Scan for the cell matching the given text and deliver its (X, Y) coordinate at center. 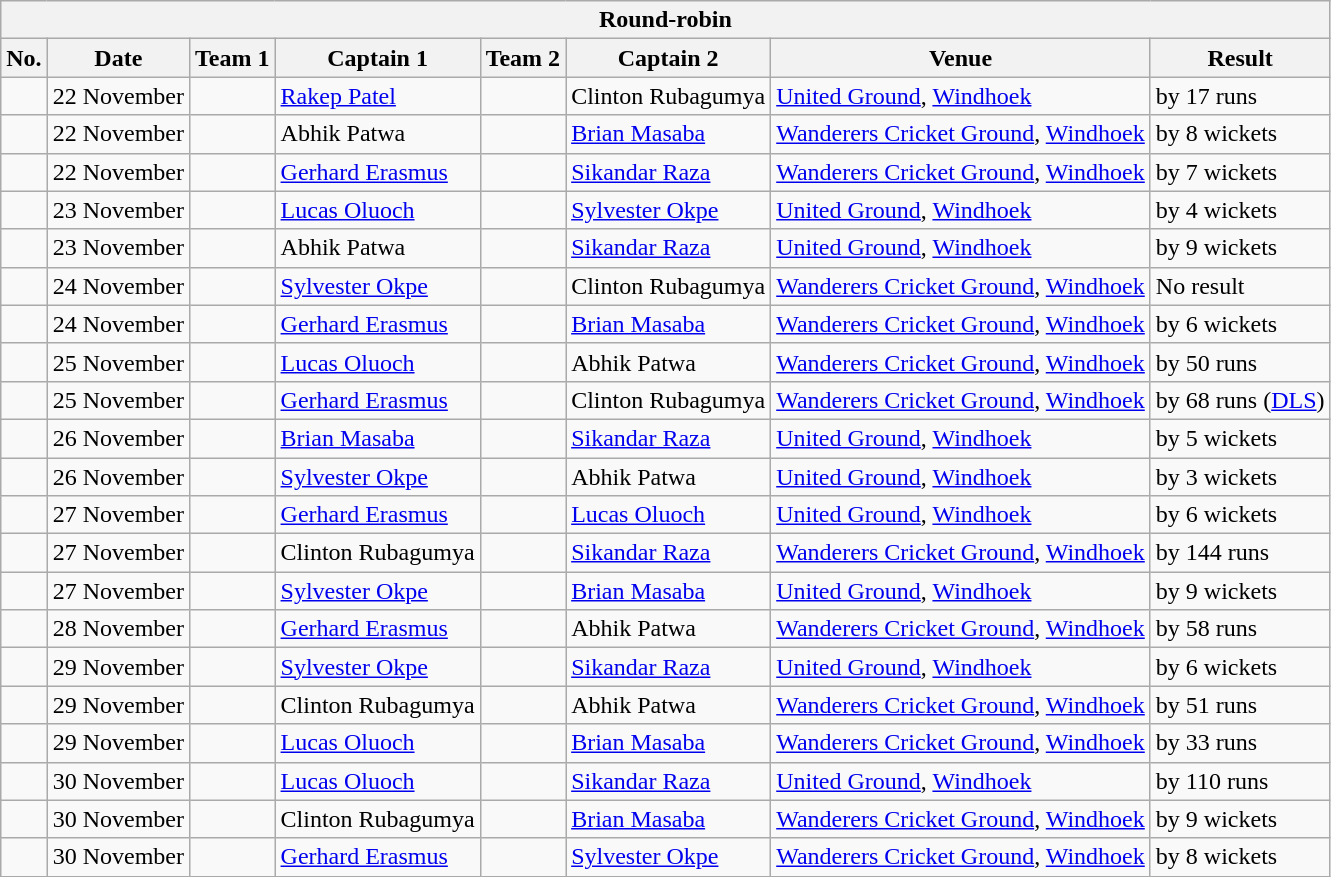
by 68 runs (DLS) (1240, 400)
Result (1240, 58)
Team 1 (233, 58)
by 17 runs (1240, 96)
by 110 runs (1240, 781)
No result (1240, 286)
by 51 runs (1240, 705)
Captain 2 (668, 58)
Team 2 (523, 58)
Date (118, 58)
Captain 1 (378, 58)
by 7 wickets (1240, 172)
by 50 runs (1240, 362)
Rakep Patel (378, 96)
by 4 wickets (1240, 210)
by 144 runs (1240, 553)
Venue (961, 58)
by 33 runs (1240, 743)
by 58 runs (1240, 629)
28 November (118, 629)
Round-robin (666, 20)
No. (24, 58)
by 3 wickets (1240, 477)
by 5 wickets (1240, 438)
